Output the [x, y] coordinate of the center of the cell containing the given text.  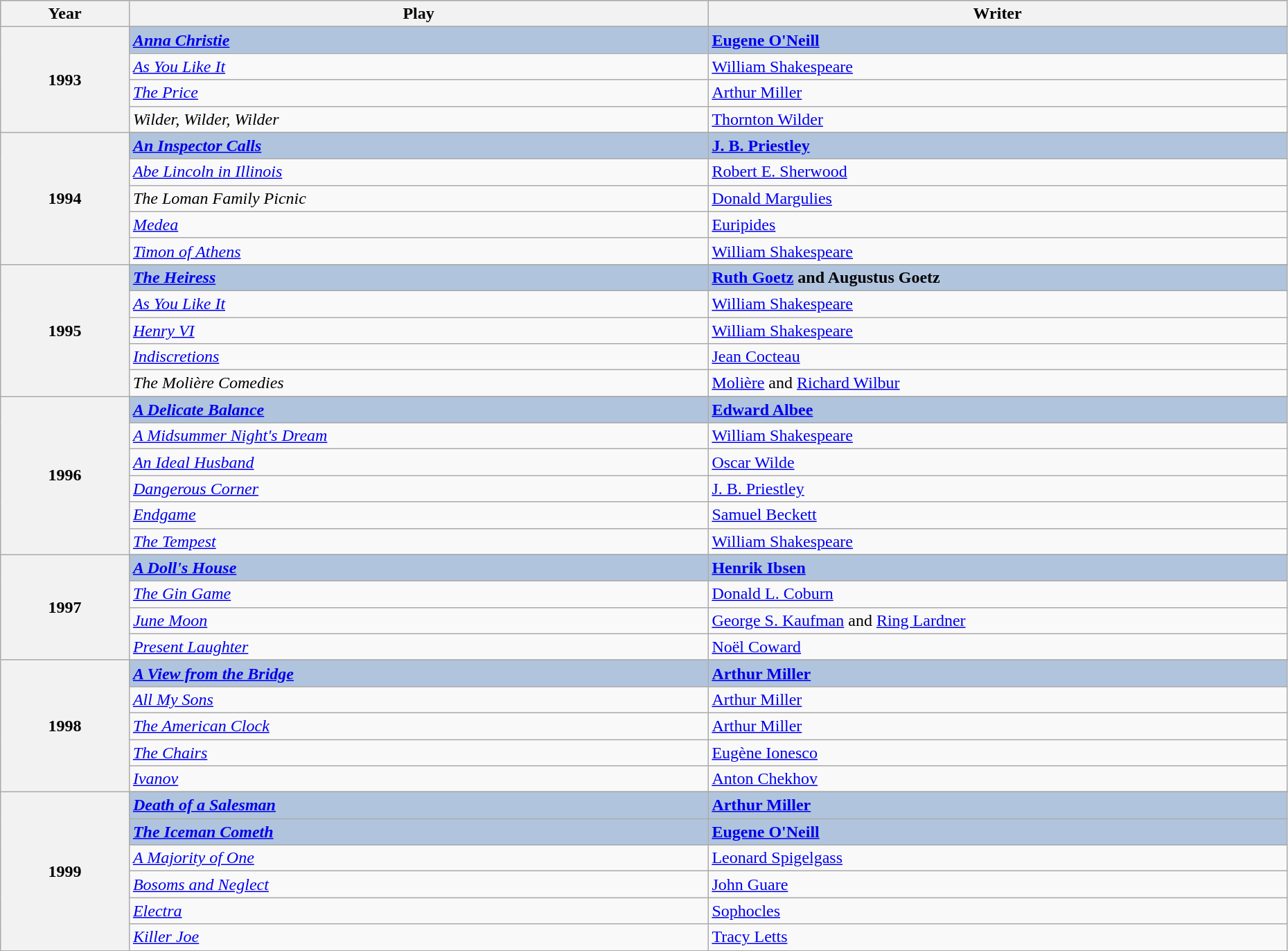
Henrik Ibsen [998, 568]
Donald L. Coburn [998, 594]
The Chairs [418, 752]
Killer Joe [418, 937]
Thornton Wilder [998, 119]
The Molière Comedies [418, 383]
Noël Coward [998, 647]
Samuel Beckett [998, 515]
Wilder, Wilder, Wilder [418, 119]
1994 [65, 198]
Present Laughter [418, 647]
Endgame [418, 515]
Leonard Spigelgass [998, 858]
Indiscretions [418, 357]
Abe Lincoln in Illinois [418, 172]
Jean Cocteau [998, 357]
A View from the Bridge [418, 673]
Henry VI [418, 331]
Oscar Wilde [998, 462]
Play [418, 14]
John Guare [998, 884]
The Iceman Cometh [418, 832]
The Price [418, 93]
Timon of Athens [418, 251]
All My Sons [418, 699]
1996 [65, 475]
A Delicate Balance [418, 410]
The Gin Game [418, 594]
The American Clock [418, 726]
Eugène Ionesco [998, 752]
1997 [65, 607]
Euripides [998, 225]
A Majority of One [418, 858]
An Inspector Calls [418, 146]
Ivanov [418, 779]
Writer [998, 14]
Death of a Salesman [418, 805]
Sophocles [998, 911]
Tracy Letts [998, 937]
The Loman Family Picnic [418, 198]
Medea [418, 225]
Molière and Richard Wilbur [998, 383]
1999 [65, 871]
George S. Kaufman and Ring Lardner [998, 620]
June Moon [418, 620]
Ruth Goetz and Augustus Goetz [998, 277]
Dangerous Corner [418, 489]
1993 [65, 80]
A Midsummer Night's Dream [418, 436]
1998 [65, 726]
An Ideal Husband [418, 462]
Anton Chekhov [998, 779]
1995 [65, 330]
Edward Albee [998, 410]
The Heiress [418, 277]
A Doll's House [418, 568]
Bosoms and Neglect [418, 884]
Donald Margulies [998, 198]
Year [65, 14]
Anna Christie [418, 40]
Electra [418, 911]
Robert E. Sherwood [998, 172]
The Tempest [418, 541]
